Detect which cell encompasses the target text, then output its (X, Y) center coordinate. 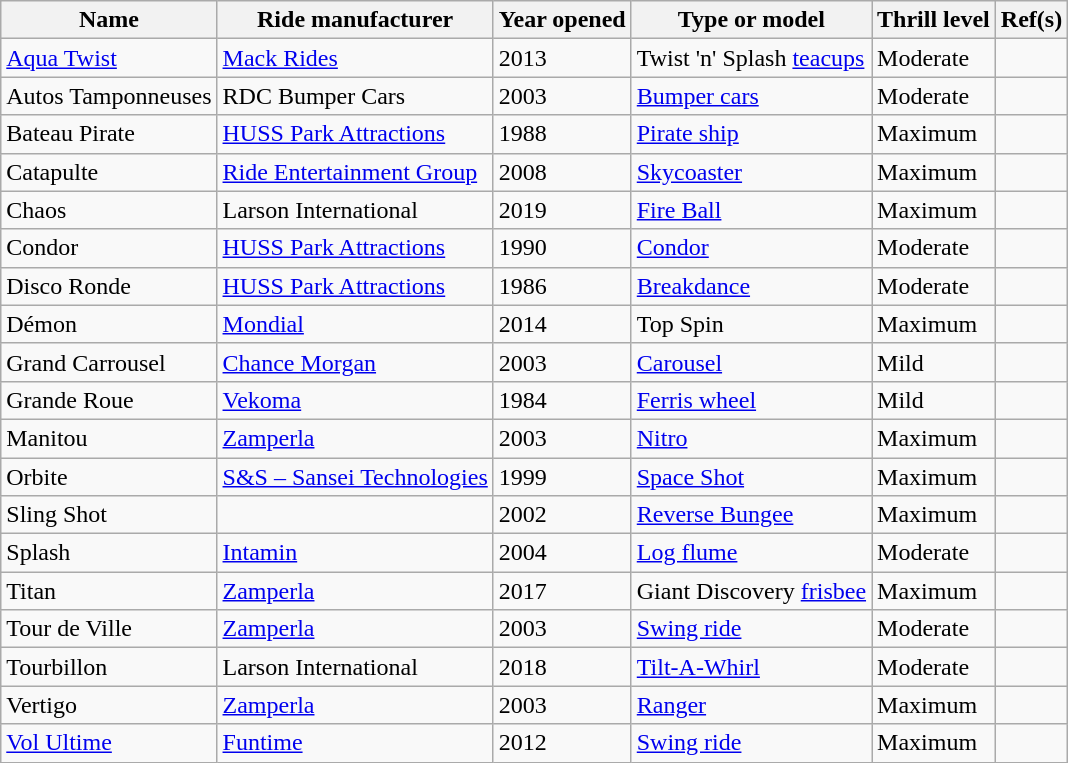
Type or model (751, 20)
1984 (562, 400)
Top Spin (751, 324)
Skycoaster (751, 172)
Autos Tamponneuses (109, 96)
Year opened (562, 20)
Pirate ship (751, 134)
Vertigo (109, 705)
Vekoma (355, 400)
2012 (562, 743)
Intamin (355, 553)
Reverse Bungee (751, 515)
Aqua Twist (109, 58)
Ranger (751, 705)
Splash (109, 553)
Fire Ball (751, 210)
2002 (562, 515)
Ride manufacturer (355, 20)
1988 (562, 134)
Nitro (751, 438)
Breakdance (751, 286)
Mondial (355, 324)
Grande Roue (109, 400)
Carousel (751, 362)
Catapulte (109, 172)
Mack Rides (355, 58)
Orbite (109, 477)
2017 (562, 591)
Space Shot (751, 477)
1986 (562, 286)
S&S – Sansei Technologies (355, 477)
Démon (109, 324)
2014 (562, 324)
Name (109, 20)
Ride Entertainment Group (355, 172)
2018 (562, 667)
Tourbillon (109, 667)
Tour de Ville (109, 629)
Ref(s) (1031, 20)
1990 (562, 248)
2008 (562, 172)
Chaos (109, 210)
Tilt-A-Whirl (751, 667)
Ferris wheel (751, 400)
Manitou (109, 438)
2004 (562, 553)
Twist 'n' Splash teacups (751, 58)
Bateau Pirate (109, 134)
Titan (109, 591)
2013 (562, 58)
RDC Bumper Cars (355, 96)
2019 (562, 210)
Bumper cars (751, 96)
Thrill level (934, 20)
Disco Ronde (109, 286)
Log flume (751, 553)
Funtime (355, 743)
Giant Discovery frisbee (751, 591)
Grand Carrousel (109, 362)
1999 (562, 477)
Sling Shot (109, 515)
Chance Morgan (355, 362)
Vol Ultime (109, 743)
